Return (X, Y) of the center of cell containing provided text 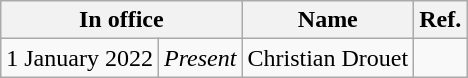
Present (200, 58)
1 January 2022 (80, 58)
Christian Drouet (328, 58)
Name (328, 20)
Ref. (440, 20)
In office (122, 20)
